Locate the cell with the specified text and output its (x, y) center coordinate. 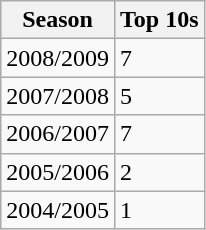
2008/2009 (58, 58)
5 (159, 96)
2004/2005 (58, 210)
Top 10s (159, 20)
Season (58, 20)
2 (159, 172)
1 (159, 210)
2005/2006 (58, 172)
2006/2007 (58, 134)
2007/2008 (58, 96)
